Extract the [x, y] coordinate from the center of the cell holding the provided text.  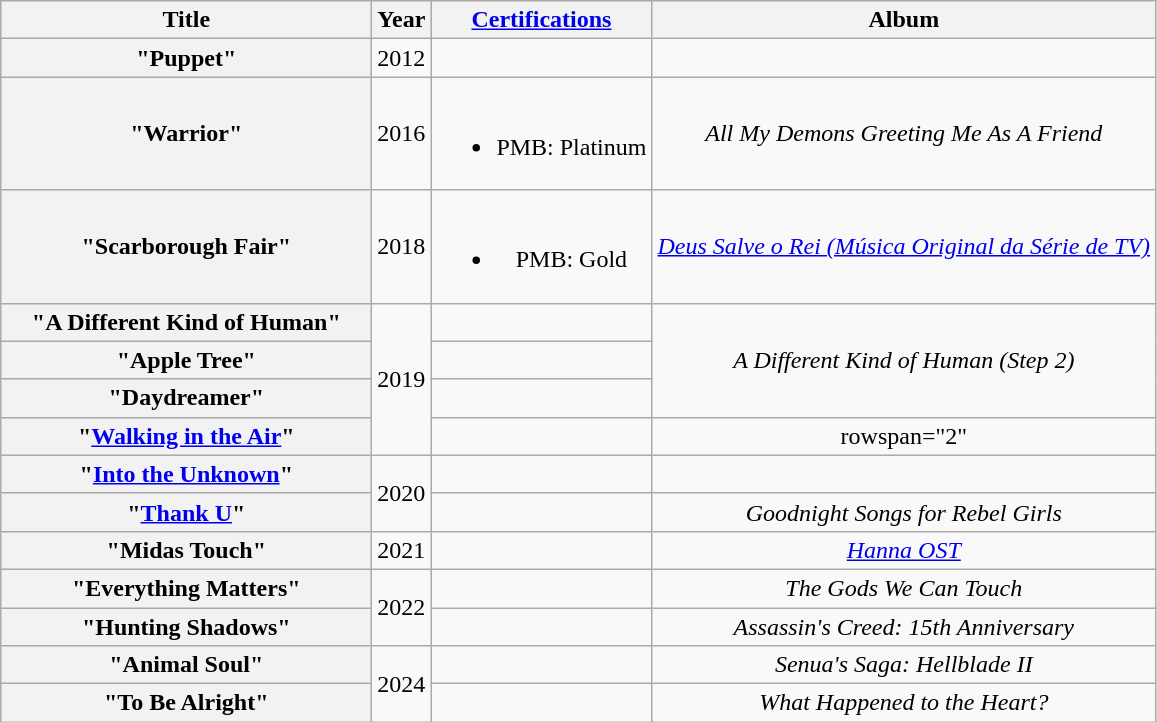
PMB: Gold [542, 246]
rowspan="2" [904, 436]
"Animal Soul" [186, 665]
Year [402, 20]
"Midas Touch" [186, 550]
"Puppet" [186, 58]
2022 [402, 607]
"A Different Kind of Human" [186, 322]
"To Be Alright" [186, 703]
Certifications [542, 20]
"Warrior" [186, 134]
2016 [402, 134]
What Happened to the Heart? [904, 703]
2024 [402, 684]
2020 [402, 493]
Deus Salve o Rei (Música Original da Série de TV) [904, 246]
Senua's Saga: Hellblade II [904, 665]
The Gods We Can Touch [904, 588]
A Different Kind of Human (Step 2) [904, 360]
"Walking in the Air" [186, 436]
"Everything Matters" [186, 588]
Goodnight Songs for Rebel Girls [904, 512]
Album [904, 20]
"Daydreamer" [186, 398]
PMB: Platinum [542, 134]
Assassin's Creed: 15th Anniversary [904, 627]
2012 [402, 58]
2019 [402, 379]
"Thank U" [186, 512]
"Apple Tree" [186, 360]
"Hunting Shadows" [186, 627]
"Scarborough Fair" [186, 246]
All My Demons Greeting Me As A Friend [904, 134]
2018 [402, 246]
Title [186, 20]
2021 [402, 550]
Hanna OST [904, 550]
"Into the Unknown" [186, 474]
